Identify which cell holds the provided text, then report its (X, Y) central coordinate. 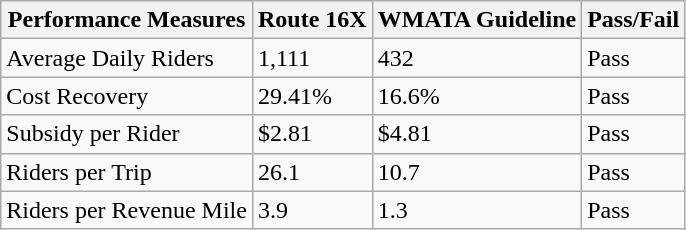
3.9 (312, 210)
$4.81 (477, 134)
WMATA Guideline (477, 20)
Average Daily Riders (127, 58)
16.6% (477, 96)
$2.81 (312, 134)
Route 16X (312, 20)
Riders per Trip (127, 172)
Pass/Fail (634, 20)
432 (477, 58)
Performance Measures (127, 20)
29.41% (312, 96)
26.1 (312, 172)
10.7 (477, 172)
1,111 (312, 58)
Riders per Revenue Mile (127, 210)
Cost Recovery (127, 96)
Subsidy per Rider (127, 134)
1.3 (477, 210)
